Output the [X, Y] coordinate of the center of the cell containing the given text.  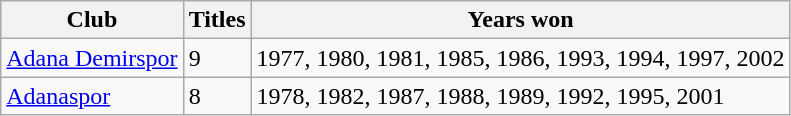
9 [217, 58]
Club [92, 20]
Years won [520, 20]
Adana Demirspor [92, 58]
8 [217, 96]
Adanaspor [92, 96]
1978, 1982, 1987, 1988, 1989, 1992, 1995, 2001 [520, 96]
1977, 1980, 1981, 1985, 1986, 1993, 1994, 1997, 2002 [520, 58]
Titles [217, 20]
